Return (X, Y) of the center of cell containing provided text 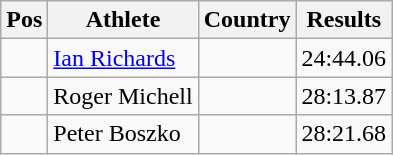
24:44.06 (344, 58)
Ian Richards (123, 58)
Athlete (123, 20)
28:21.68 (344, 134)
Pos (24, 20)
28:13.87 (344, 96)
Roger Michell (123, 96)
Peter Boszko (123, 134)
Country (247, 20)
Results (344, 20)
